Return the [X, Y] coordinate for the center point of the cell that contains the specified text.  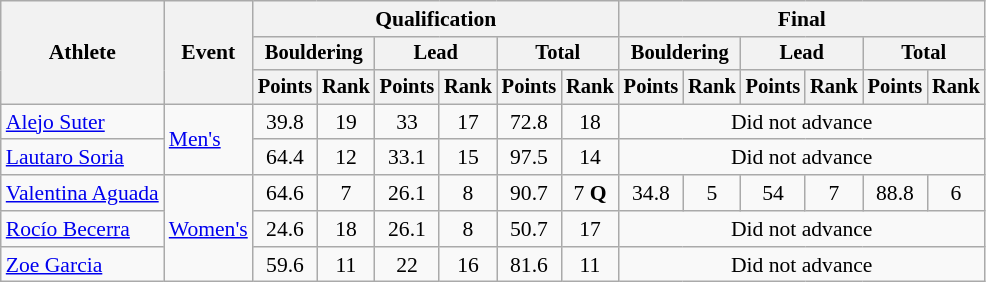
88.8 [895, 193]
64.4 [285, 158]
34.8 [651, 193]
Lautaro Soria [82, 158]
Women's [208, 228]
Event [208, 52]
12 [346, 158]
Athlete [82, 52]
15 [468, 158]
14 [590, 158]
39.8 [285, 122]
19 [346, 122]
Men's [208, 140]
Alejo Suter [82, 122]
90.7 [529, 193]
64.6 [285, 193]
Final [802, 19]
6 [956, 193]
54 [773, 193]
97.5 [529, 158]
5 [712, 193]
Valentina Aguada [82, 193]
50.7 [529, 229]
33 [407, 122]
Qualification [436, 19]
Rocío Becerra [82, 229]
33.1 [407, 158]
72.8 [529, 122]
24.6 [285, 229]
7 Q [590, 193]
